Search for the cell housing the specified text and yield its (X, Y) center coordinate. 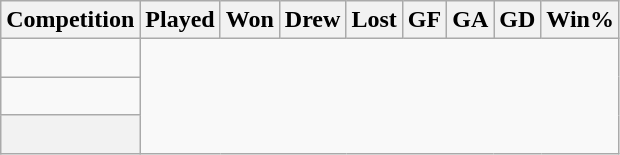
GD (518, 20)
Won (250, 20)
Lost (374, 20)
Competition (70, 20)
Drew (312, 20)
GA (470, 20)
Win% (580, 20)
GF (424, 20)
Played (180, 20)
